Return (x, y) of the center of cell containing provided text 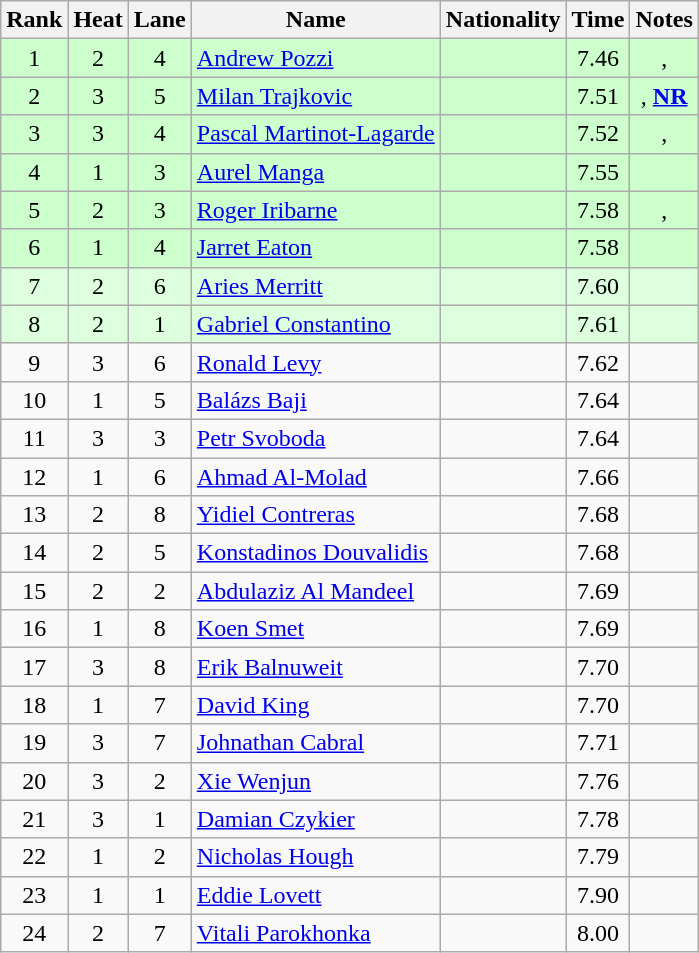
Aries Merritt (316, 286)
7.52 (598, 134)
Vitali Parokhonka (316, 933)
Nicholas Hough (316, 857)
8.00 (598, 933)
Damian Czykier (316, 819)
Erik Balnuweit (316, 667)
7.61 (598, 324)
14 (34, 553)
Name (316, 20)
Konstadinos Douvalidis (316, 553)
Ronald Levy (316, 362)
10 (34, 400)
20 (34, 781)
Xie Wenjun (316, 781)
Roger Iribarne (316, 210)
11 (34, 438)
18 (34, 705)
Aurel Manga (316, 172)
David King (316, 705)
12 (34, 477)
7.76 (598, 781)
Petr Svoboda (316, 438)
17 (34, 667)
Yidiel Contreras (316, 515)
21 (34, 819)
Balázs Baji (316, 400)
22 (34, 857)
7.90 (598, 895)
Milan Trajkovic (316, 96)
9 (34, 362)
Johnathan Cabral (316, 743)
Jarret Eaton (316, 248)
7.55 (598, 172)
24 (34, 933)
Notes (664, 20)
19 (34, 743)
Ahmad Al-Molad (316, 477)
7.51 (598, 96)
Lane (160, 20)
7.78 (598, 819)
23 (34, 895)
13 (34, 515)
Koen Smet (316, 629)
Eddie Lovett (316, 895)
7.71 (598, 743)
Rank (34, 20)
7.60 (598, 286)
Pascal Martinot-Lagarde (316, 134)
15 (34, 591)
7.66 (598, 477)
Heat (98, 20)
Nationality (503, 20)
Gabriel Constantino (316, 324)
Andrew Pozzi (316, 58)
7.62 (598, 362)
, NR (664, 96)
Time (598, 20)
7.79 (598, 857)
16 (34, 629)
Abdulaziz Al Mandeel (316, 591)
7.46 (598, 58)
